Output the (x, y) coordinate of the center of the cell containing the given text.  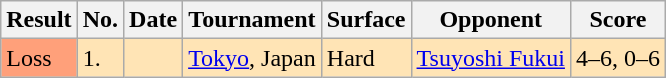
Score (618, 20)
Tournament (252, 20)
Opponent (490, 20)
Loss (39, 58)
Date (154, 20)
Tsuyoshi Fukui (490, 58)
4–6, 0–6 (618, 58)
1. (100, 58)
Hard (366, 58)
Result (39, 20)
Surface (366, 20)
Tokyo, Japan (252, 58)
No. (100, 20)
